Scan for the cell matching the given text and deliver its [X, Y] coordinate at center. 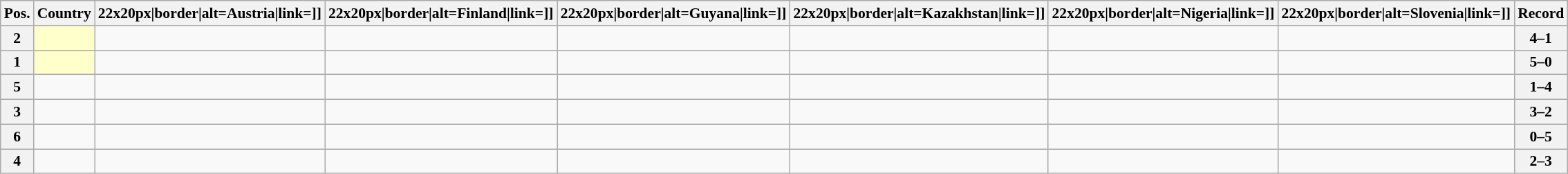
3–2 [1540, 112]
2 [17, 38]
22x20px|border|alt=Finland|link=]] [441, 13]
22x20px|border|alt=Guyana|link=]] [673, 13]
22x20px|border|alt=Nigeria|link=]] [1163, 13]
Record [1540, 13]
3 [17, 112]
Country [64, 13]
Pos. [17, 13]
22x20px|border|alt=Kazakhstan|link=]] [919, 13]
5–0 [1540, 62]
6 [17, 137]
2–3 [1540, 162]
22x20px|border|alt=Slovenia|link=]] [1396, 13]
1 [17, 62]
5 [17, 87]
1–4 [1540, 87]
0–5 [1540, 137]
22x20px|border|alt=Austria|link=]] [210, 13]
4 [17, 162]
4–1 [1540, 38]
